Return the (x, y) coordinate for the center point of the cell that contains the specified text.  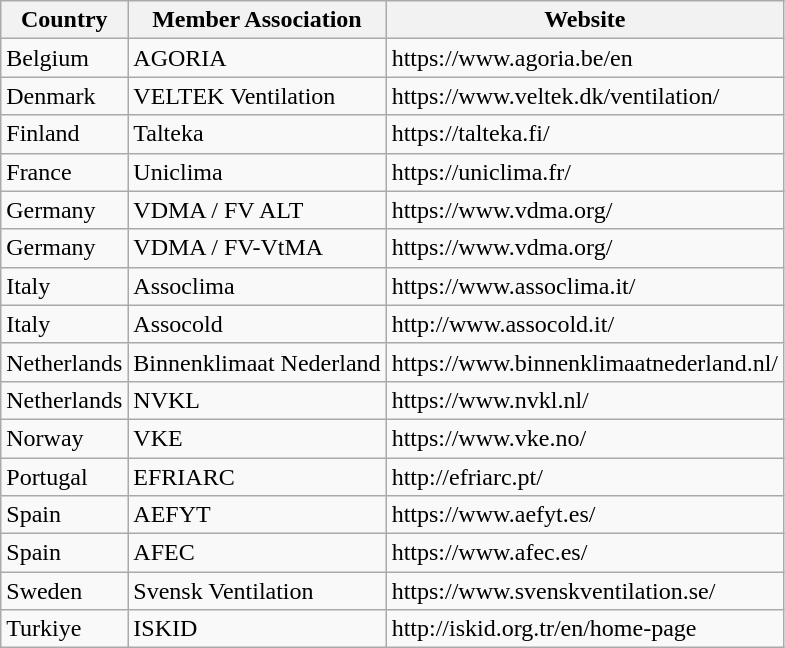
Talteka (257, 134)
https://talteka.fi/ (584, 134)
Belgium (64, 58)
https://www.vke.no/ (584, 438)
AGORIA (257, 58)
Portugal (64, 477)
ISKID (257, 629)
https://uniclima.fr/ (584, 172)
https://www.svenskventilation.se/ (584, 591)
http://efriarc.pt/ (584, 477)
http://www.assocold.it/ (584, 324)
AEFYT (257, 515)
Turkiye (64, 629)
Country (64, 20)
https://www.nvkl.nl/ (584, 400)
https://www.aefyt.es/ (584, 515)
AFEC (257, 553)
VKE (257, 438)
VELTEK Ventilation (257, 96)
Svensk Ventilation (257, 591)
Finland (64, 134)
EFRIARC (257, 477)
VDMA / FV-VtMA (257, 248)
Sweden (64, 591)
https://www.afec.es/ (584, 553)
https://www.assoclima.it/ (584, 286)
https://www.binnenklimaatnederland.nl/ (584, 362)
VDMA / FV ALT (257, 210)
Binnenklimaat Nederland (257, 362)
Website (584, 20)
France (64, 172)
Assocold (257, 324)
http://iskid.org.tr/en/home-page (584, 629)
Norway (64, 438)
Member Association (257, 20)
NVKL (257, 400)
Denmark (64, 96)
Uniclima (257, 172)
Assoclima (257, 286)
https://www.veltek.dk/ventilation/ (584, 96)
https://www.agoria.be/en (584, 58)
